Detect which cell encompasses the target text, then output its (X, Y) center coordinate. 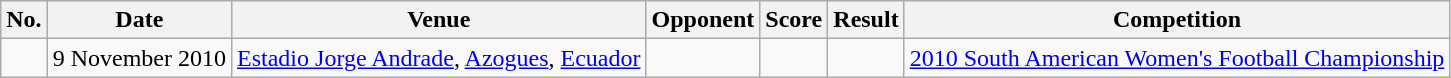
Score (794, 20)
No. (24, 20)
9 November 2010 (139, 58)
Result (866, 20)
Venue (440, 20)
Competition (1177, 20)
Opponent (703, 20)
Estadio Jorge Andrade, Azogues, Ecuador (440, 58)
2010 South American Women's Football Championship (1177, 58)
Date (139, 20)
